Pinpoint the cell where the given text exists, returning its (x, y) midpoint coordinate. 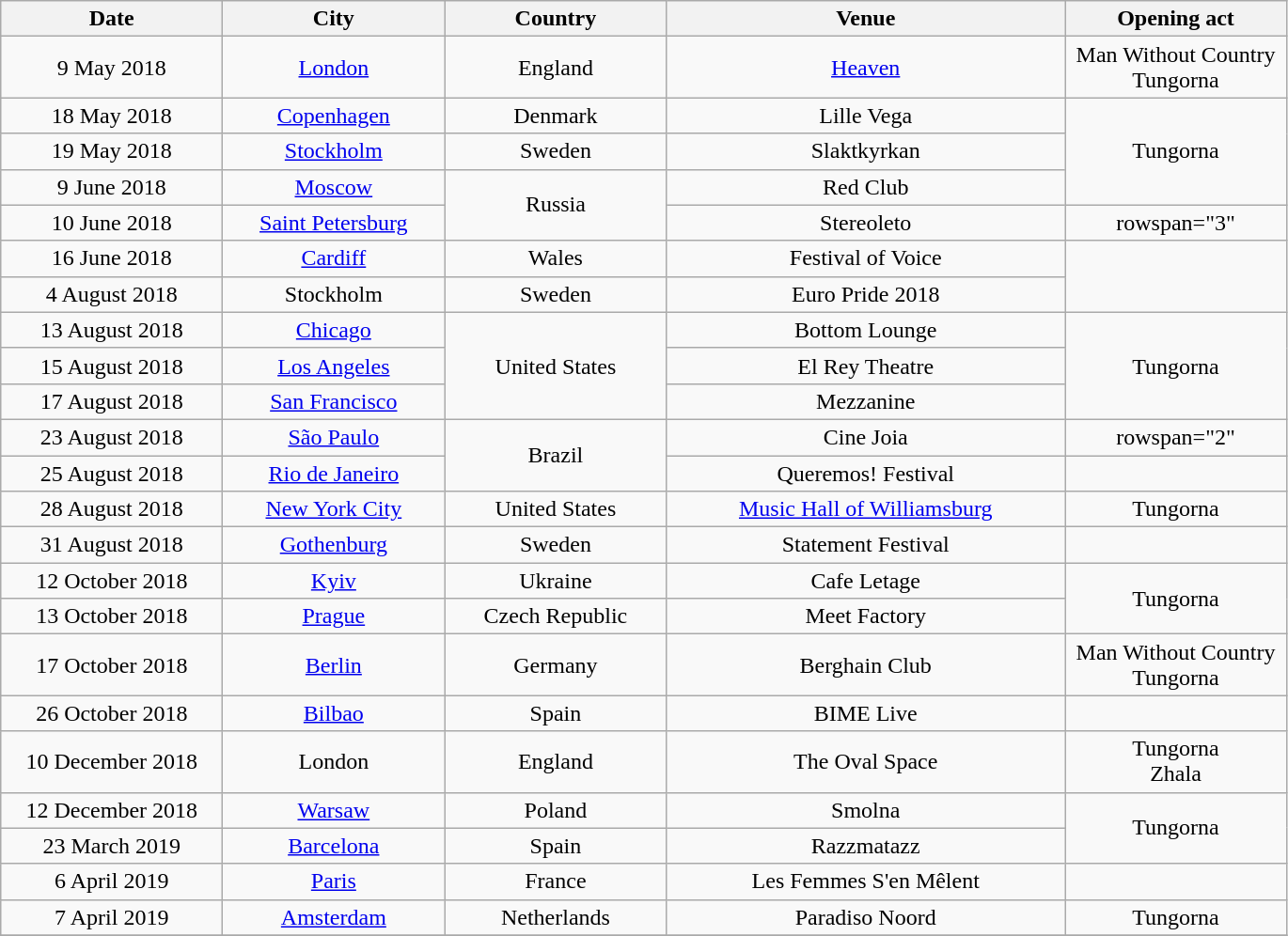
Copenhagen (334, 116)
23 August 2018 (112, 437)
Czech Republic (556, 616)
13 October 2018 (112, 616)
BIME Live (866, 713)
Meet Factory (866, 616)
Saint Petersburg (334, 223)
Les Femmes S'en Mêlent (866, 881)
Bottom Lounge (866, 330)
10 June 2018 (112, 223)
31 August 2018 (112, 545)
Cardiff (334, 258)
Date (112, 19)
Cafe Letage (866, 581)
Poland (556, 810)
Euro Pride 2018 (866, 294)
El Rey Theatre (866, 366)
Venue (866, 19)
Lille Vega (866, 116)
Wales (556, 258)
Netherlands (556, 917)
Stereoleto (866, 223)
The Oval Space (866, 761)
Opening act (1175, 19)
Queremos! Festival (866, 473)
17 August 2018 (112, 401)
9 June 2018 (112, 187)
Kyiv (334, 581)
Amsterdam (334, 917)
17 October 2018 (112, 665)
19 May 2018 (112, 151)
Denmark (556, 116)
Brazil (556, 455)
Mezzanine (866, 401)
Bilbao (334, 713)
25 August 2018 (112, 473)
Germany (556, 665)
San Francisco (334, 401)
Paris (334, 881)
7 April 2019 (112, 917)
São Paulo (334, 437)
28 August 2018 (112, 509)
Razzmatazz (866, 846)
13 August 2018 (112, 330)
Ukraine (556, 581)
Cine Joia (866, 437)
Slaktkyrkan (866, 151)
Red Club (866, 187)
Barcelona (334, 846)
12 December 2018 (112, 810)
18 May 2018 (112, 116)
New York City (334, 509)
4 August 2018 (112, 294)
26 October 2018 (112, 713)
Festival of Voice (866, 258)
Music Hall of Williamsburg (866, 509)
Warsaw (334, 810)
23 March 2019 (112, 846)
Berlin (334, 665)
City (334, 19)
Paradiso Noord (866, 917)
Russia (556, 205)
Los Angeles (334, 366)
15 August 2018 (112, 366)
Country (556, 19)
Smolna (866, 810)
16 June 2018 (112, 258)
Rio de Janeiro (334, 473)
Statement Festival (866, 545)
Berghain Club (866, 665)
Heaven (866, 68)
9 May 2018 (112, 68)
10 December 2018 (112, 761)
France (556, 881)
Moscow (334, 187)
TungornaZhala (1175, 761)
12 October 2018 (112, 581)
rowspan="3" (1175, 223)
Chicago (334, 330)
rowspan="2" (1175, 437)
6 April 2019 (112, 881)
Prague (334, 616)
Gothenburg (334, 545)
